Provide the (X, Y) coordinate of the cell's center where the given text is located.  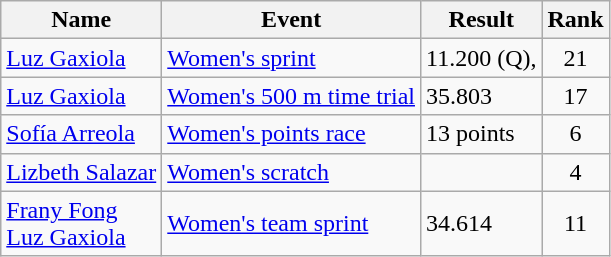
4 (576, 172)
Women's points race (292, 134)
Lizbeth Salazar (82, 172)
Women's team sprint (292, 224)
Sofía Arreola (82, 134)
6 (576, 134)
Name (82, 20)
Frany FongLuz Gaxiola (82, 224)
Rank (576, 20)
Women's sprint (292, 58)
35.803 (481, 96)
13 points (481, 134)
Event (292, 20)
Women's scratch (292, 172)
17 (576, 96)
Women's 500 m time trial (292, 96)
34.614 (481, 224)
21 (576, 58)
11.200 (Q), (481, 58)
11 (576, 224)
Result (481, 20)
